From the cell containing the given text, extract its center point as (x, y) coordinate. 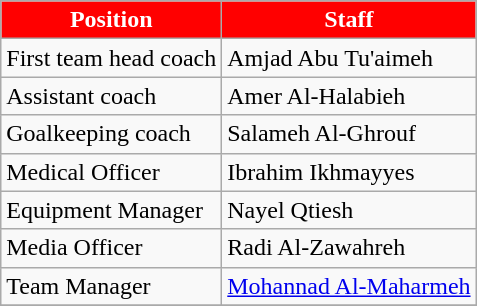
Radi Al-Zawahreh (349, 248)
Salameh Al-Ghrouf (349, 134)
Ibrahim Ikhmayyes (349, 172)
Amjad Abu Tu'aimeh (349, 58)
Assistant coach (112, 96)
Team Manager (112, 286)
Mohannad Al-Maharmeh (349, 286)
Medical Officer (112, 172)
Goalkeeping coach (112, 134)
Position (112, 20)
Staff (349, 20)
First team head coach (112, 58)
Equipment Manager (112, 210)
Media Officer (112, 248)
Amer Al-Halabieh (349, 96)
Nayel Qtiesh (349, 210)
